Search for the cell housing the specified text and yield its [x, y] center coordinate. 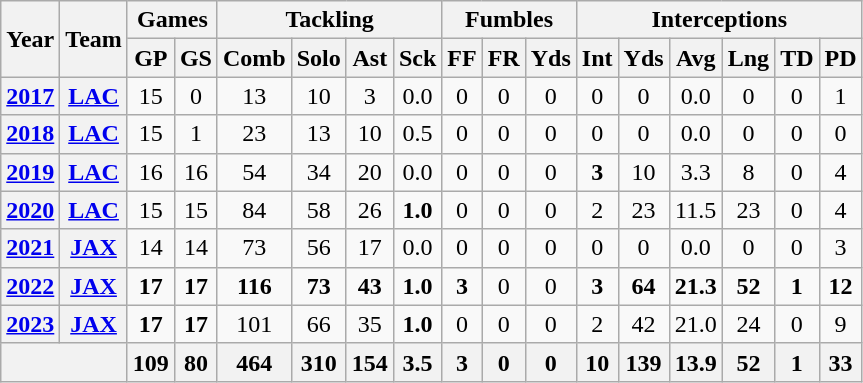
154 [370, 362]
Comb [254, 58]
TD [797, 58]
Tackling [329, 20]
9 [840, 324]
66 [318, 324]
310 [318, 362]
0.5 [417, 134]
8 [748, 172]
Solo [318, 58]
33 [840, 362]
2020 [30, 210]
Lng [748, 58]
Team [94, 39]
GS [196, 58]
42 [644, 324]
2021 [30, 248]
80 [196, 362]
58 [318, 210]
2017 [30, 96]
11.5 [696, 210]
35 [370, 324]
116 [254, 286]
Ast [370, 58]
Year [30, 39]
2018 [30, 134]
20 [370, 172]
3.3 [696, 172]
Int [597, 58]
Games [172, 20]
13.9 [696, 362]
PD [840, 58]
21.0 [696, 324]
56 [318, 248]
84 [254, 210]
109 [150, 362]
139 [644, 362]
GP [150, 58]
2023 [30, 324]
43 [370, 286]
2022 [30, 286]
21.3 [696, 286]
FF [462, 58]
64 [644, 286]
101 [254, 324]
Interceptions [719, 20]
2019 [30, 172]
FR [504, 58]
3.5 [417, 362]
464 [254, 362]
Sck [417, 58]
26 [370, 210]
54 [254, 172]
12 [840, 286]
Fumbles [510, 20]
Avg [696, 58]
24 [748, 324]
34 [318, 172]
